For the text-containing cell, return its midpoint in [X, Y] coordinate format. 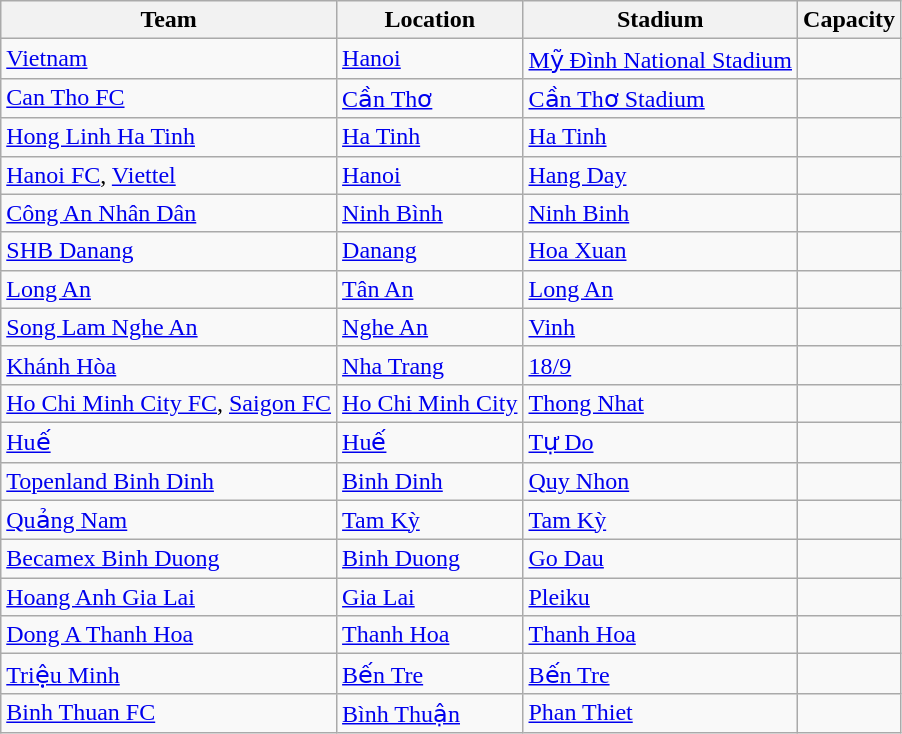
Phan Thiet [660, 713]
18/9 [660, 365]
Danang [430, 251]
Hang Day [660, 175]
Khánh Hòa [169, 365]
Hong Linh Ha Tinh [169, 137]
Tân An [430, 289]
Ninh Binh [660, 213]
Vietnam [169, 59]
Song Lam Nghe An [169, 327]
Hoa Xuan [660, 251]
Dong A Thanh Hoa [169, 635]
Ho Chi Minh City [430, 403]
Ho Chi Minh City FC, Saigon FC [169, 403]
Thong Nhat [660, 403]
Capacity [850, 20]
Becamex Binh Duong [169, 559]
Nghe An [430, 327]
Can Tho FC [169, 98]
Tự Do [660, 442]
Binh Thuan FC [169, 713]
SHB Danang [169, 251]
Hanoi FC, Viettel [169, 175]
Go Dau [660, 559]
Cần Thơ [430, 98]
Stadium [660, 20]
Pleiku [660, 597]
Hoang Anh Gia Lai [169, 597]
Quy Nhon [660, 481]
Team [169, 20]
Ninh Bình [430, 213]
Mỹ Đình National Stadium [660, 59]
Nha Trang [430, 365]
Binh Dinh [430, 481]
Vinh [660, 327]
Location [430, 20]
Cần Thơ Stadium [660, 98]
Triệu Minh [169, 674]
Quảng Nam [169, 520]
Công An Nhân Dân [169, 213]
Gia Lai [430, 597]
Binh Duong [430, 559]
Topenland Binh Dinh [169, 481]
Bình Thuận [430, 713]
